Extract the (X, Y) coordinate from the center of the cell holding the provided text.  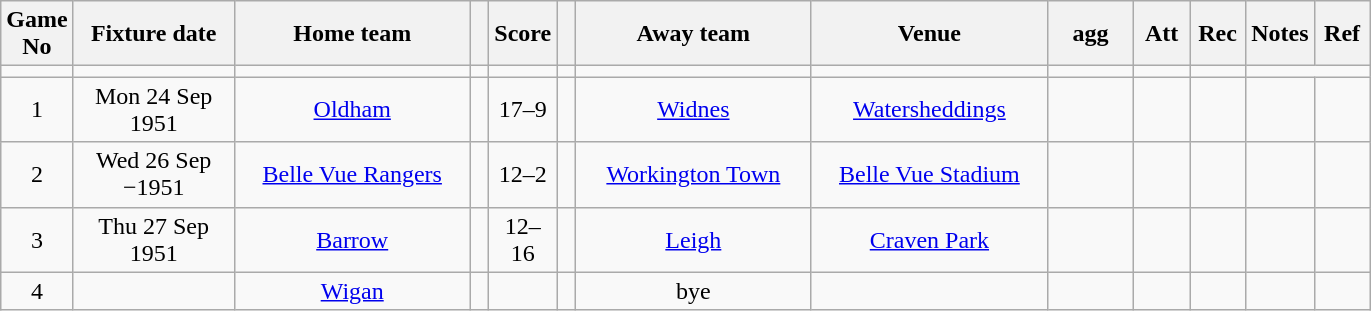
Oldham (352, 110)
Craven Park (929, 240)
Home team (352, 34)
Watersheddings (929, 110)
Widnes (693, 110)
Wed 26 Sep −1951 (154, 174)
Barrow (352, 240)
Att (1162, 34)
17–9 (523, 110)
Workington Town (693, 174)
Rec (1218, 34)
Score (523, 34)
Game No (37, 34)
Away team (693, 34)
Belle Vue Rangers (352, 174)
Thu 27 Sep 1951 (154, 240)
12–2 (523, 174)
Venue (929, 34)
Mon 24 Sep 1951 (154, 110)
bye (693, 291)
Belle Vue Stadium (929, 174)
3 (37, 240)
4 (37, 291)
Leigh (693, 240)
Wigan (352, 291)
1 (37, 110)
agg (1090, 34)
2 (37, 174)
Ref (1342, 34)
12–16 (523, 240)
Fixture date (154, 34)
Notes (1280, 34)
